Return [x, y] of the center of cell containing provided text 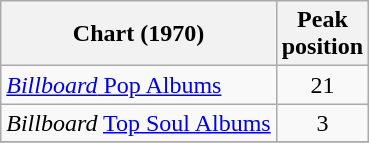
21 [322, 85]
Billboard Pop Albums [138, 85]
Peakposition [322, 34]
Billboard Top Soul Albums [138, 123]
3 [322, 123]
Chart (1970) [138, 34]
